Locate the cell with the specified text and output its (x, y) center coordinate. 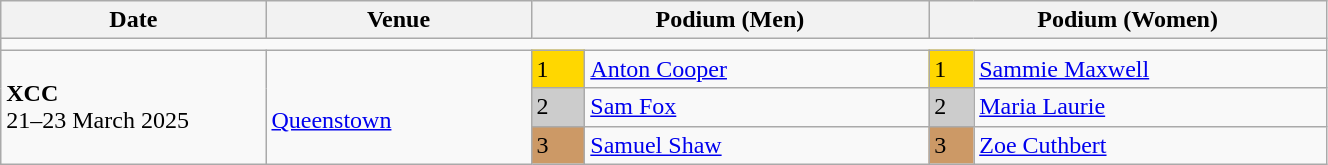
Date (134, 20)
Podium (Women) (1128, 20)
Sammie Maxwell (1150, 69)
Venue (398, 20)
Maria Laurie (1150, 107)
Anton Cooper (757, 69)
Queenstown (398, 107)
Sam Fox (757, 107)
XCC 21–23 March 2025 (134, 107)
Podium (Men) (730, 20)
Zoe Cuthbert (1150, 145)
Samuel Shaw (757, 145)
